Return the (x, y) coordinate for the center point of the cell that contains the specified text.  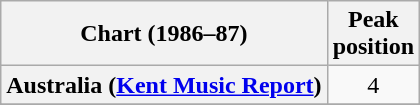
4 (373, 85)
Australia (Kent Music Report) (164, 85)
Chart (1986–87) (164, 34)
Peakposition (373, 34)
